Identify which cell holds the provided text, then report its (x, y) central coordinate. 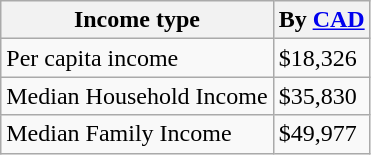
Per capita income (137, 58)
$35,830 (322, 96)
Median Household Income (137, 96)
Income type (137, 20)
$49,977 (322, 134)
$18,326 (322, 58)
Median Family Income (137, 134)
By CAD (322, 20)
